Provide the [X, Y] coordinate of the cell's center where the given text is located.  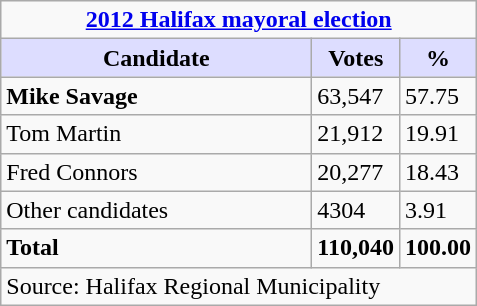
% [438, 58]
Tom Martin [156, 134]
110,040 [356, 248]
3.91 [438, 210]
20,277 [356, 172]
Candidate [156, 58]
63,547 [356, 96]
21,912 [356, 134]
57.75 [438, 96]
Mike Savage [156, 96]
Source: Halifax Regional Municipality [239, 286]
Total [156, 248]
Other candidates [156, 210]
2012 Halifax mayoral election [239, 20]
4304 [356, 210]
100.00 [438, 248]
Votes [356, 58]
18.43 [438, 172]
Fred Connors [156, 172]
19.91 [438, 134]
